Output the [X, Y] coordinate of the center of the cell containing the given text.  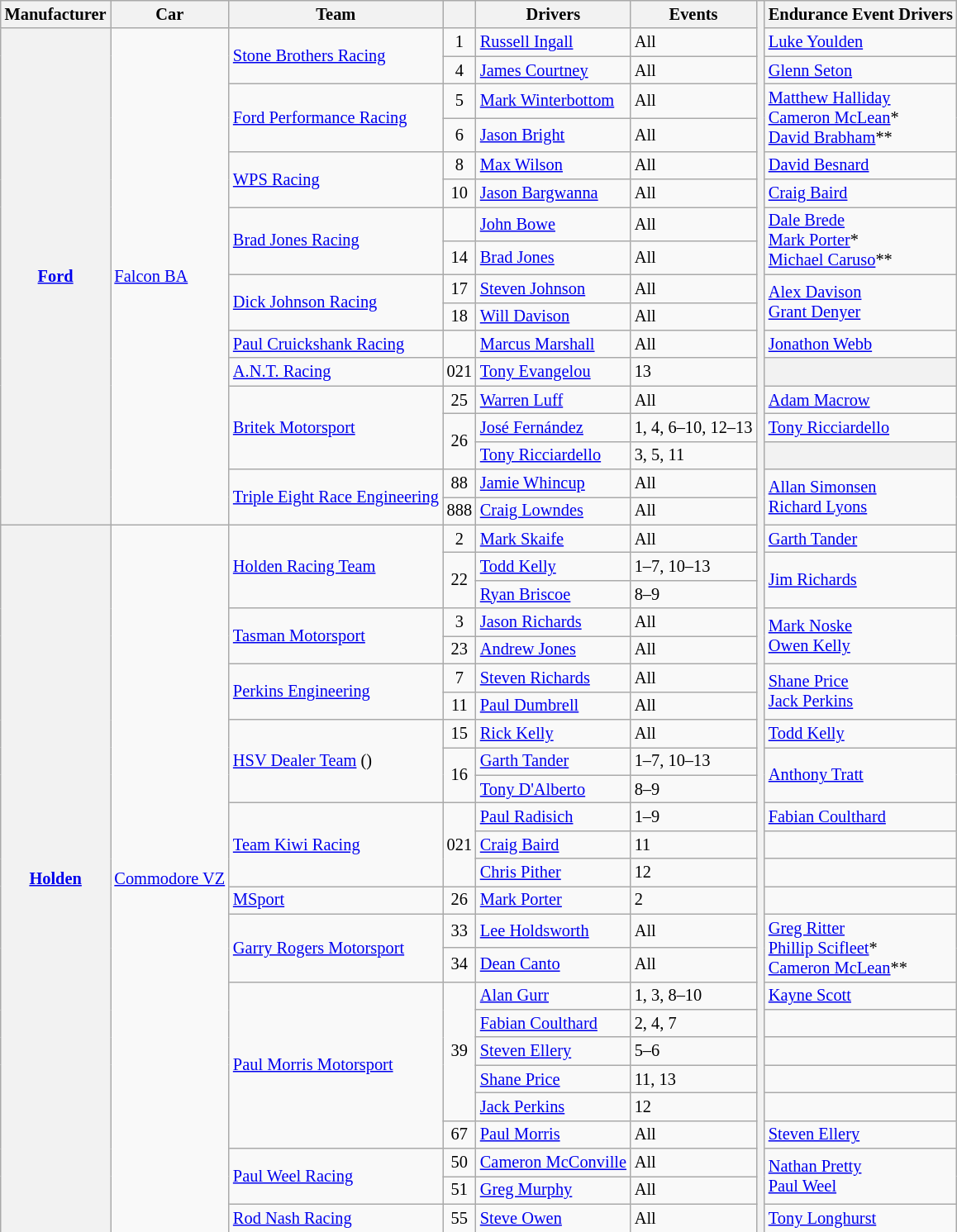
Events [693, 14]
50 [459, 1163]
WPS Racing [336, 178]
1, 3, 8–10 [693, 996]
Anthony Tratt [861, 775]
Chris Pither [554, 873]
Mark Noske Owen Kelly [861, 636]
Jim Richards [861, 580]
Cameron McConville [554, 1163]
11, 13 [693, 1079]
HSV Dealer Team () [336, 760]
Car [170, 14]
David Besnard [861, 165]
Jack Perkins [554, 1106]
2, 4, 7 [693, 1023]
Holden Racing Team [336, 567]
Craig Lowndes [554, 511]
Ford Performance Racing [336, 117]
Ryan Briscoe [554, 594]
Ford [56, 276]
Tasman Motorsport [336, 636]
Marcus Marshall [554, 344]
7 [459, 678]
Kayne Scott [861, 996]
Team [336, 14]
Lee Holdsworth [554, 930]
Team Kiwi Racing [336, 844]
Jason Richards [554, 622]
Holden [56, 878]
Warren Luff [554, 400]
MSport [336, 900]
10 [459, 193]
6 [459, 134]
Drivers [554, 14]
James Courtney [554, 70]
25 [459, 400]
Falcon BA [170, 276]
Tony Evangelou [554, 372]
5 [459, 101]
Dale Brede Mark Porter* Michael Caruso** [861, 240]
Shane Price [554, 1079]
4 [459, 70]
Perkins Engineering [336, 691]
Triple Eight Race Engineering [336, 497]
88 [459, 483]
Garry Rogers Motorsport [336, 948]
Paul Weel Racing [336, 1177]
13 [693, 372]
Rick Kelly [554, 733]
Nathan Pretty Paul Weel [861, 1177]
39 [459, 1051]
888 [459, 511]
Luke Youlden [861, 42]
Alex Davison Grant Denyer [861, 302]
67 [459, 1134]
Jonathon Webb [861, 344]
33 [459, 930]
55 [459, 1218]
Commodore VZ [170, 878]
5–6 [693, 1051]
Paul Radisich [554, 816]
Brad Jones [554, 258]
Manufacturer [56, 14]
Steven Richards [554, 678]
Greg Murphy [554, 1190]
1 [459, 42]
Brad Jones Racing [336, 240]
Will Davison [554, 316]
Dick Johnson Racing [336, 302]
Tony Longhurst [861, 1218]
Alan Gurr [554, 996]
Rod Nash Racing [336, 1218]
Stone Brothers Racing [336, 56]
Steven Johnson [554, 288]
8 [459, 165]
Dean Canto [554, 965]
22 [459, 580]
Paul Dumbrell [554, 706]
Andrew Jones [554, 649]
16 [459, 775]
Max Wilson [554, 165]
Jason Bargwanna [554, 193]
John Bowe [554, 223]
Paul Morris Motorsport [336, 1065]
José Fernández [554, 427]
Mark Porter [554, 900]
Steve Owen [554, 1218]
Britek Motorsport [336, 428]
Endurance Event Drivers [861, 14]
Jason Bright [554, 134]
1, 4, 6–10, 12–13 [693, 427]
Allan Simonsen Richard Lyons [861, 497]
Paul Morris [554, 1134]
3 [459, 622]
1–9 [693, 816]
Tony D'Alberto [554, 789]
Jamie Whincup [554, 483]
Greg Ritter Phillip Scifleet* Cameron McLean** [861, 948]
Russell Ingall [554, 42]
Shane Price Jack Perkins [861, 691]
15 [459, 733]
Adam Macrow [861, 400]
14 [459, 258]
A.N.T. Racing [336, 372]
51 [459, 1190]
18 [459, 316]
Paul Cruickshank Racing [336, 344]
3, 5, 11 [693, 455]
23 [459, 649]
Glenn Seton [861, 70]
17 [459, 288]
Mark Skaife [554, 539]
Mark Winterbottom [554, 101]
34 [459, 965]
Matthew Halliday Cameron McLean* David Brabham** [861, 117]
